Find where the given text appears and provide that cell's center as (X, Y) coordinate. 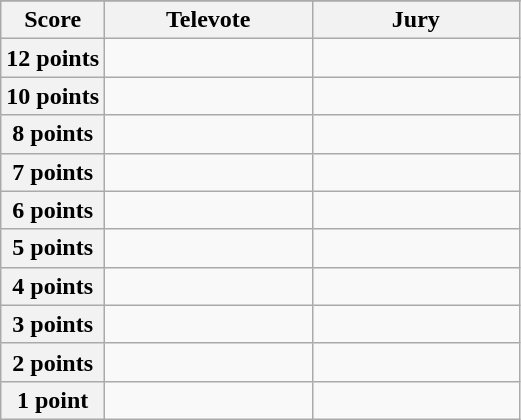
Score (53, 20)
4 points (53, 286)
8 points (53, 134)
10 points (53, 96)
Jury (416, 20)
5 points (53, 248)
1 point (53, 400)
7 points (53, 172)
12 points (53, 58)
2 points (53, 362)
3 points (53, 324)
6 points (53, 210)
Televote (209, 20)
